From the cell containing the given text, extract its center point as [X, Y] coordinate. 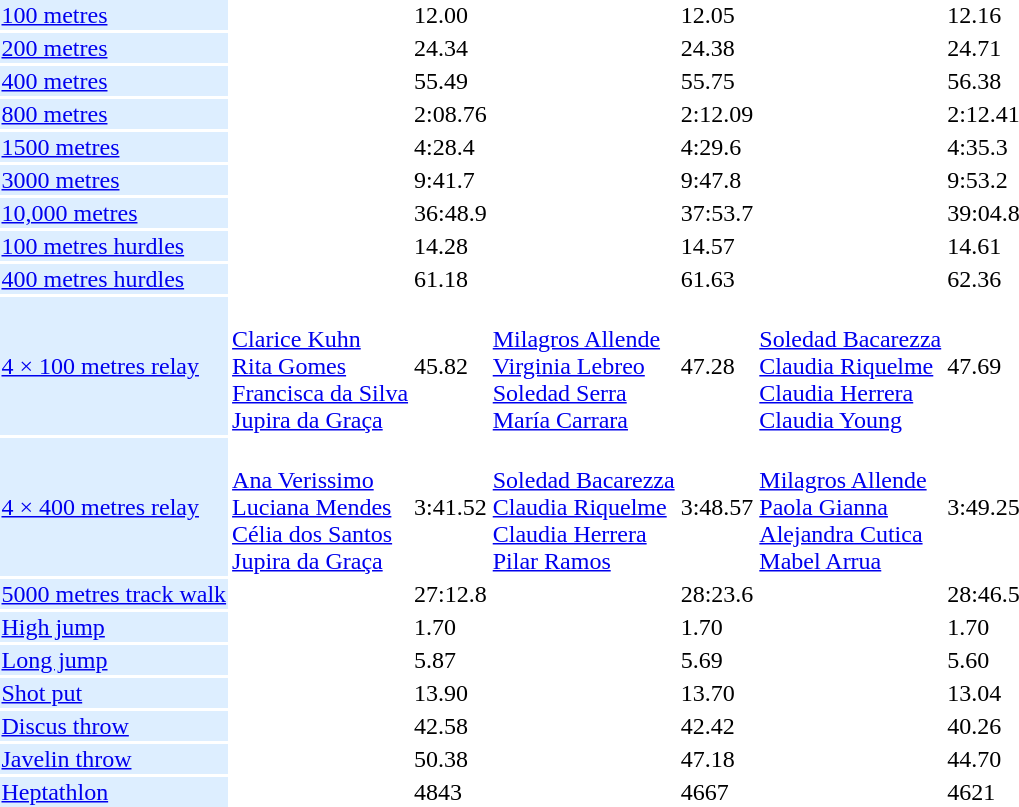
3000 metres [114, 180]
5000 metres track walk [114, 594]
12.05 [717, 15]
47.28 [717, 366]
12.00 [451, 15]
4843 [451, 792]
45.82 [451, 366]
2:12.09 [717, 114]
61.18 [451, 279]
37:53.7 [717, 213]
55.75 [717, 81]
9:41.7 [451, 180]
4:29.6 [717, 147]
Long jump [114, 660]
9:47.8 [717, 180]
4:28.4 [451, 147]
100 metres hurdles [114, 246]
3:41.52 [451, 507]
55.49 [451, 81]
Ana VerissimoLuciana MendesCélia dos SantosJupira da Graça [320, 507]
3:48.57 [717, 507]
28:23.6 [717, 594]
4 × 400 metres relay [114, 507]
Javelin throw [114, 759]
14.57 [717, 246]
4 × 100 metres relay [114, 366]
High jump [114, 627]
10,000 metres [114, 213]
24.38 [717, 48]
Milagros AllendeVirginia LebreoSoledad SerraMaría Carrara [584, 366]
13.90 [451, 693]
400 metres [114, 81]
61.63 [717, 279]
24.34 [451, 48]
Milagros AllendePaola GiannaAlejandra CuticaMabel Arrua [850, 507]
47.18 [717, 759]
Shot put [114, 693]
800 metres [114, 114]
Soledad BacarezzaClaudia RiquelmeClaudia HerreraPilar Ramos [584, 507]
100 metres [114, 15]
4667 [717, 792]
2:08.76 [451, 114]
14.28 [451, 246]
Clarice KuhnRita GomesFrancisca da SilvaJupira da Graça [320, 366]
42.42 [717, 726]
Discus throw [114, 726]
Heptathlon [114, 792]
50.38 [451, 759]
200 metres [114, 48]
Soledad BacarezzaClaudia RiquelmeClaudia HerreraClaudia Young [850, 366]
5.69 [717, 660]
1500 metres [114, 147]
400 metres hurdles [114, 279]
5.87 [451, 660]
36:48.9 [451, 213]
13.70 [717, 693]
42.58 [451, 726]
27:12.8 [451, 594]
